Return the (x, y) coordinate for the center point of the cell that contains the specified text.  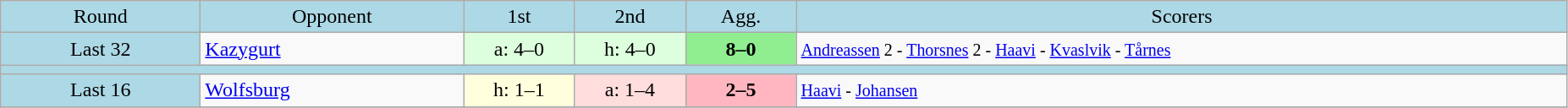
Opponent (332, 17)
h: 4–0 (630, 49)
2–5 (741, 90)
h: 1–1 (520, 90)
8–0 (741, 49)
Andreassen 2 - Thorsnes 2 - Haavi - Kvaslvik - Tårnes (1181, 49)
Agg. (741, 17)
Last 16 (101, 90)
a: 4–0 (520, 49)
2nd (630, 17)
Round (101, 17)
Scorers (1181, 17)
Last 32 (101, 49)
Kazygurt (332, 49)
Wolfsburg (332, 90)
a: 1–4 (630, 90)
Haavi - Johansen (1181, 90)
1st (520, 17)
